Locate the cell with the specified text and output its [x, y] center coordinate. 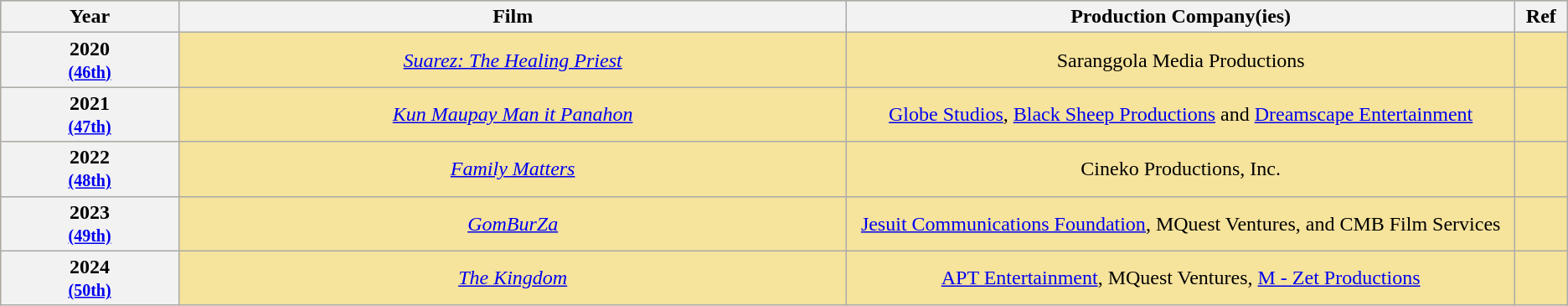
2022 (48th) [90, 169]
Year [90, 17]
Kun Maupay Man it Panahon [513, 114]
Saranggola Media Productions [1181, 60]
Jesuit Communications Foundation, MQuest Ventures, and CMB Film Services [1181, 223]
Family Matters [513, 169]
2023 (49th) [90, 223]
Globe Studios, Black Sheep Productions and Dreamscape Entertainment [1181, 114]
APT Entertainment, MQuest Ventures, M - Zet Productions [1181, 278]
The Kingdom [513, 278]
Film [513, 17]
Suarez: The Healing Priest [513, 60]
2024 (50th) [90, 278]
2020 (46th) [90, 60]
Ref [1541, 17]
GomBurZa [513, 223]
2021 (47th) [90, 114]
Production Company(ies) [1181, 17]
Cineko Productions, Inc. [1181, 169]
